Detect which cell encompasses the target text, then output its (X, Y) center coordinate. 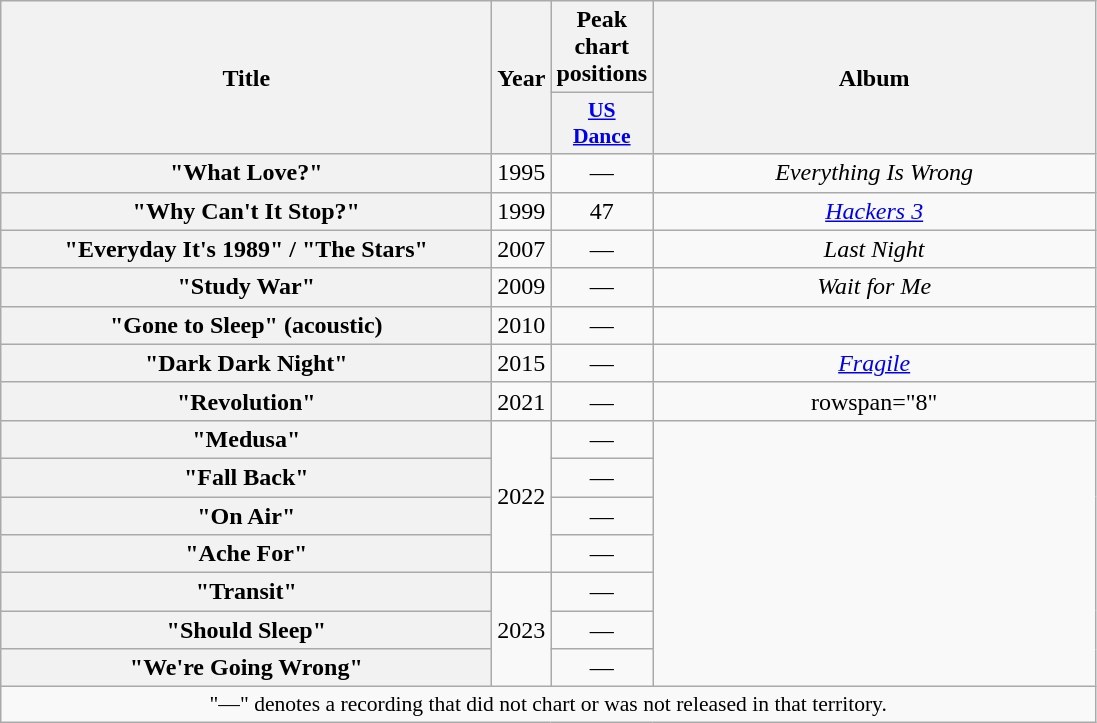
"—" denotes a recording that did not chart or was not released in that territory. (548, 705)
"Dark Dark Night" (246, 363)
47 (602, 211)
USDance (602, 124)
"Study War" (246, 287)
2010 (522, 325)
"Gone to Sleep" (acoustic) (246, 325)
"We're Going Wrong" (246, 668)
2007 (522, 249)
rowspan="8" (874, 401)
2015 (522, 363)
"Transit" (246, 592)
1999 (522, 211)
Title (246, 78)
"Everyday It's 1989" / "The Stars" (246, 249)
Peak chart positions (602, 47)
"Medusa" (246, 439)
2022 (522, 496)
Fragile (874, 363)
"On Air" (246, 515)
Wait for Me (874, 287)
2009 (522, 287)
"Why Can't It Stop?" (246, 211)
"Fall Back" (246, 477)
"Should Sleep" (246, 630)
2023 (522, 630)
"Ache For" (246, 554)
"Revolution" (246, 401)
Album (874, 78)
Everything Is Wrong (874, 173)
Year (522, 78)
Hackers 3 (874, 211)
Last Night (874, 249)
1995 (522, 173)
2021 (522, 401)
"What Love?" (246, 173)
